Capture the cell that displays the provided text and extract its [X, Y] central coordinate. 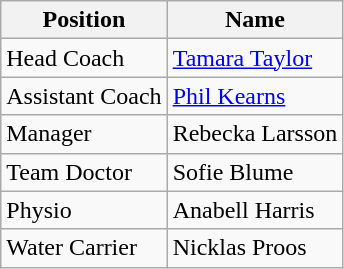
Rebecka Larsson [255, 134]
Physio [84, 210]
Head Coach [84, 58]
Sofie Blume [255, 172]
Team Doctor [84, 172]
Tamara Taylor [255, 58]
Position [84, 20]
Phil Kearns [255, 96]
Name [255, 20]
Anabell Harris [255, 210]
Nicklas Proos [255, 248]
Water Carrier [84, 248]
Assistant Coach [84, 96]
Manager [84, 134]
